Extract the (X, Y) coordinate from the center of the cell holding the provided text.  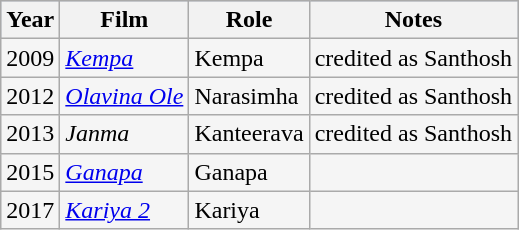
Kanteerava (249, 134)
Film (124, 20)
Year (30, 20)
Janma (124, 134)
Kariya 2 (124, 210)
2013 (30, 134)
Olavina Ole (124, 96)
Kariya (249, 210)
Role (249, 20)
2012 (30, 96)
Narasimha (249, 96)
2009 (30, 58)
2015 (30, 172)
2017 (30, 210)
Notes (413, 20)
